Capture the cell that displays the provided text and extract its (x, y) central coordinate. 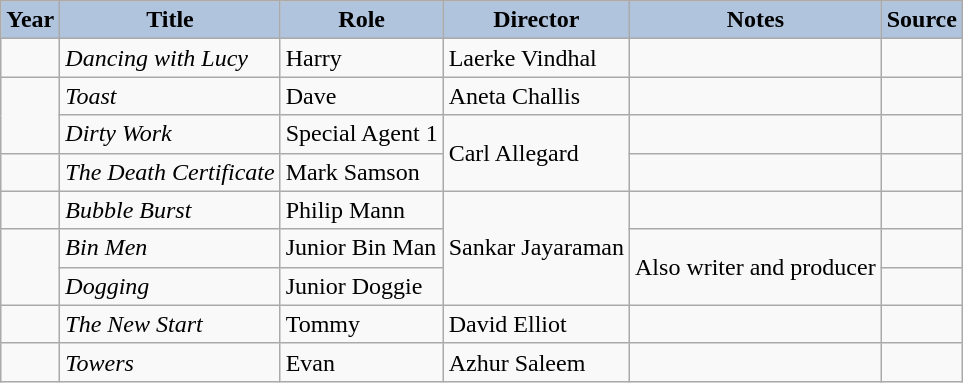
Evan (362, 362)
Notes (756, 20)
Role (362, 20)
Junior Doggie (362, 286)
Mark Samson (362, 172)
Bin Men (170, 248)
Also writer and producer (756, 267)
The Death Certificate (170, 172)
Harry (362, 58)
Source (922, 20)
Towers (170, 362)
Philip Mann (362, 210)
Toast (170, 96)
Dancing with Lucy (170, 58)
David Elliot (536, 324)
Dogging (170, 286)
Carl Allegard (536, 153)
Laerke Vindhal (536, 58)
The New Start (170, 324)
Aneta Challis (536, 96)
Tommy (362, 324)
Title (170, 20)
Junior Bin Man (362, 248)
Year (30, 20)
Dirty Work (170, 134)
Dave (362, 96)
Director (536, 20)
Special Agent 1 (362, 134)
Sankar Jayaraman (536, 248)
Azhur Saleem (536, 362)
Bubble Burst (170, 210)
